Pinpoint the cell where the given text exists, returning its [x, y] midpoint coordinate. 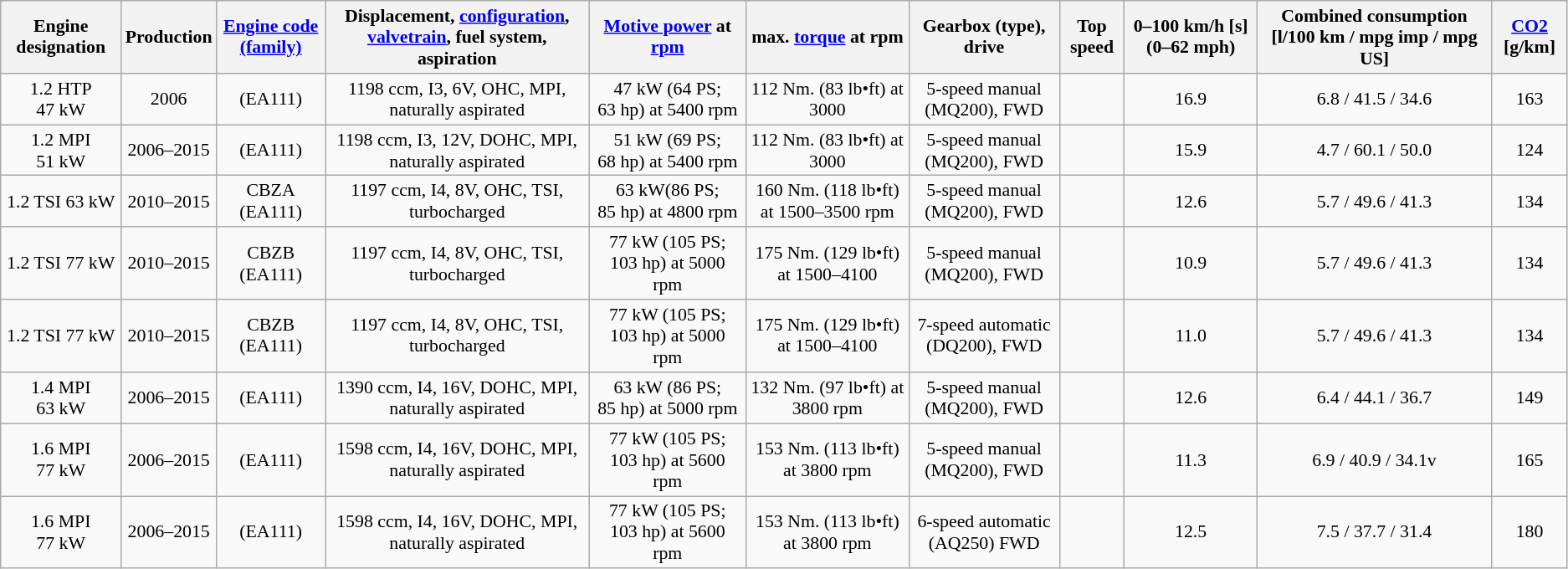
Production [169, 37]
Motive power at rpm [668, 37]
6.8 / 41.5 / 34.6 [1374, 99]
6.4 / 44.1 / 36.7 [1374, 397]
165 [1530, 459]
63 kW(86 PS; 85 hp) at 4800 rpm [668, 201]
2006 [169, 99]
180 [1530, 532]
6-speed automatic (AQ250) FWD [984, 532]
Top speed [1092, 37]
7-speed automatic (DQ200), FWD [984, 335]
1.4 MPI 63 kW [61, 397]
124 [1530, 149]
Engine designation [61, 37]
Displacement, configuration, valvetrain, fuel system, aspiration [457, 37]
1.2 MPI 51 kW [61, 149]
1.2 HTP 47 kW [61, 99]
160 Nm. (118 lb•ft) at 1500–3500 rpm [828, 201]
1390 ccm, I4, 16V, DOHC, MPI, naturally aspirated [457, 397]
132 Nm. (97 lb•ft) at 3800 rpm [828, 397]
4.7 / 60.1 / 50.0 [1374, 149]
CO2 [g/km] [1530, 37]
max. torque at rpm [828, 37]
10.9 [1191, 263]
149 [1530, 397]
47 kW (64 PS; 63 hp) at 5400 rpm [668, 99]
1198 ccm, I3, 6V, OHC, MPI, naturally aspirated [457, 99]
0–100 km/h [s] (0–62 mph) [1191, 37]
Combined consumption [l/100 km / mpg imp / mpg US] [1374, 37]
163 [1530, 99]
63 kW (86 PS; 85 hp) at 5000 rpm [668, 397]
1.2 TSI 63 kW [61, 201]
11.0 [1191, 335]
CBZA (EA111) [271, 201]
11.3 [1191, 459]
12.5 [1191, 532]
7.5 / 37.7 / 31.4 [1374, 532]
6.9 / 40.9 / 34.1v [1374, 459]
Gearbox (type), drive [984, 37]
15.9 [1191, 149]
51 kW (69 PS; 68 hp) at 5400 rpm [668, 149]
Engine code (family) [271, 37]
1198 ccm, I3, 12V, DOHC, MPI, naturally aspirated [457, 149]
16.9 [1191, 99]
